Search for the cell housing the specified text and yield its [x, y] center coordinate. 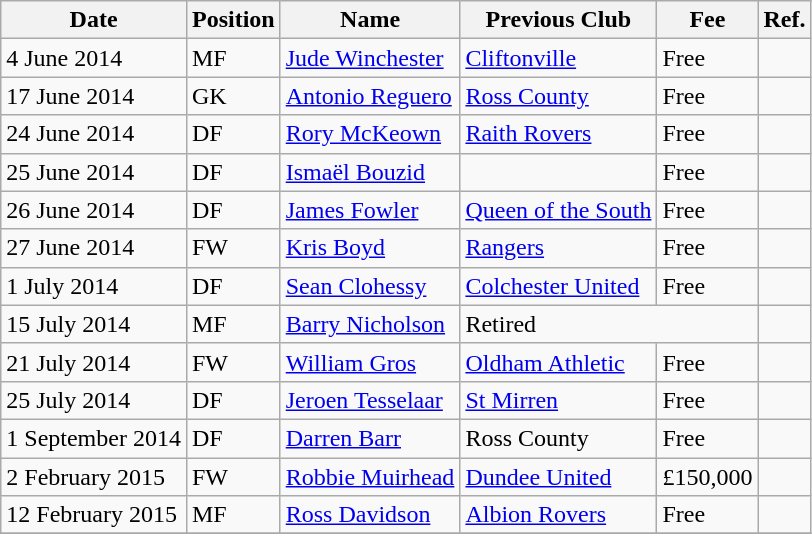
Oldham Athletic [558, 362]
17 June 2014 [94, 96]
Queen of the South [558, 210]
Dundee United [558, 477]
Previous Club [558, 20]
Raith Rovers [558, 134]
15 July 2014 [94, 324]
21 July 2014 [94, 362]
Jeroen Tesselaar [370, 400]
Sean Clohessy [370, 286]
Ref. [784, 20]
St Mirren [558, 400]
GK [233, 96]
Rory McKeown [370, 134]
Position [233, 20]
Jude Winchester [370, 58]
25 July 2014 [94, 400]
25 June 2014 [94, 172]
2 February 2015 [94, 477]
Cliftonville [558, 58]
1 September 2014 [94, 438]
Albion Rovers [558, 515]
4 June 2014 [94, 58]
1 July 2014 [94, 286]
27 June 2014 [94, 248]
William Gros [370, 362]
12 February 2015 [94, 515]
Rangers [558, 248]
26 June 2014 [94, 210]
Colchester United [558, 286]
Fee [708, 20]
Name [370, 20]
Robbie Muirhead [370, 477]
Ross Davidson [370, 515]
Date [94, 20]
24 June 2014 [94, 134]
Darren Barr [370, 438]
Ismaël Bouzid [370, 172]
£150,000 [708, 477]
Kris Boyd [370, 248]
Retired [609, 324]
James Fowler [370, 210]
Barry Nicholson [370, 324]
Antonio Reguero [370, 96]
